Return [x, y] of the center of cell containing provided text 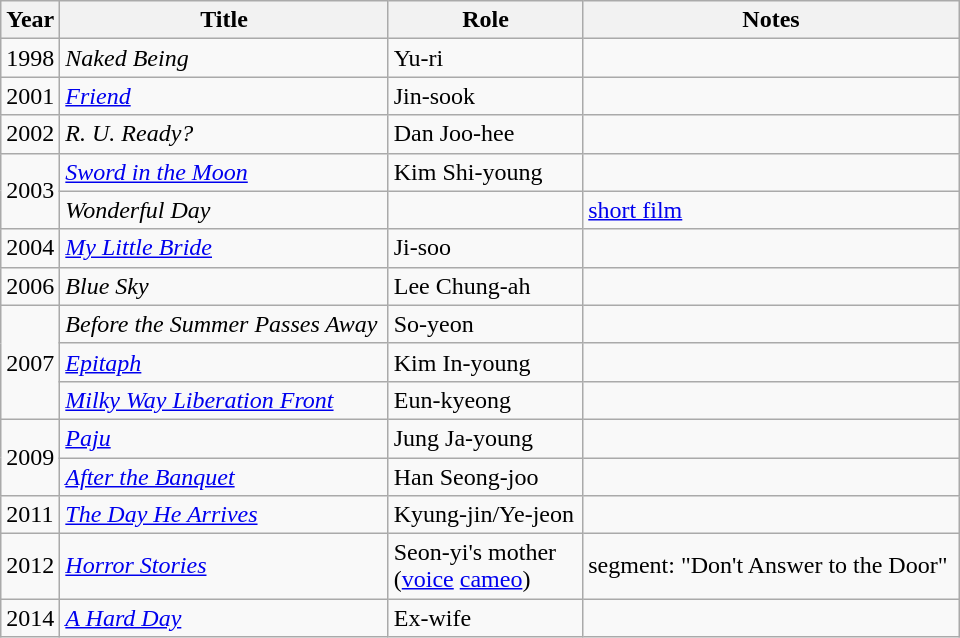
segment: "Don't Answer to the Door" [771, 566]
R. U. Ready? [224, 134]
My Little Bride [224, 248]
2014 [30, 618]
Year [30, 20]
Epitaph [224, 362]
2011 [30, 515]
After the Banquet [224, 477]
Wonderful Day [224, 210]
Lee Chung-ah [486, 286]
Ex-wife [486, 618]
Kyung-jin/Ye-jeon [486, 515]
2001 [30, 96]
Jin-sook [486, 96]
Kim Shi-young [486, 172]
Eun-kyeong [486, 400]
Kim In-young [486, 362]
short film [771, 210]
Notes [771, 20]
2007 [30, 362]
2012 [30, 566]
Paju [224, 438]
Role [486, 20]
So-yeon [486, 324]
2004 [30, 248]
Ji-soo [486, 248]
Milky Way Liberation Front [224, 400]
Horror Stories [224, 566]
Friend [224, 96]
2009 [30, 457]
Han Seong-joo [486, 477]
2003 [30, 191]
Jung Ja-young [486, 438]
2006 [30, 286]
Title [224, 20]
Blue Sky [224, 286]
Naked Being [224, 58]
A Hard Day [224, 618]
Sword in the Moon [224, 172]
The Day He Arrives [224, 515]
1998 [30, 58]
Yu-ri [486, 58]
Before the Summer Passes Away [224, 324]
Dan Joo-hee [486, 134]
Seon-yi's mother (voice cameo) [486, 566]
2002 [30, 134]
